Pinpoint the cell where the given text exists, returning its [X, Y] midpoint coordinate. 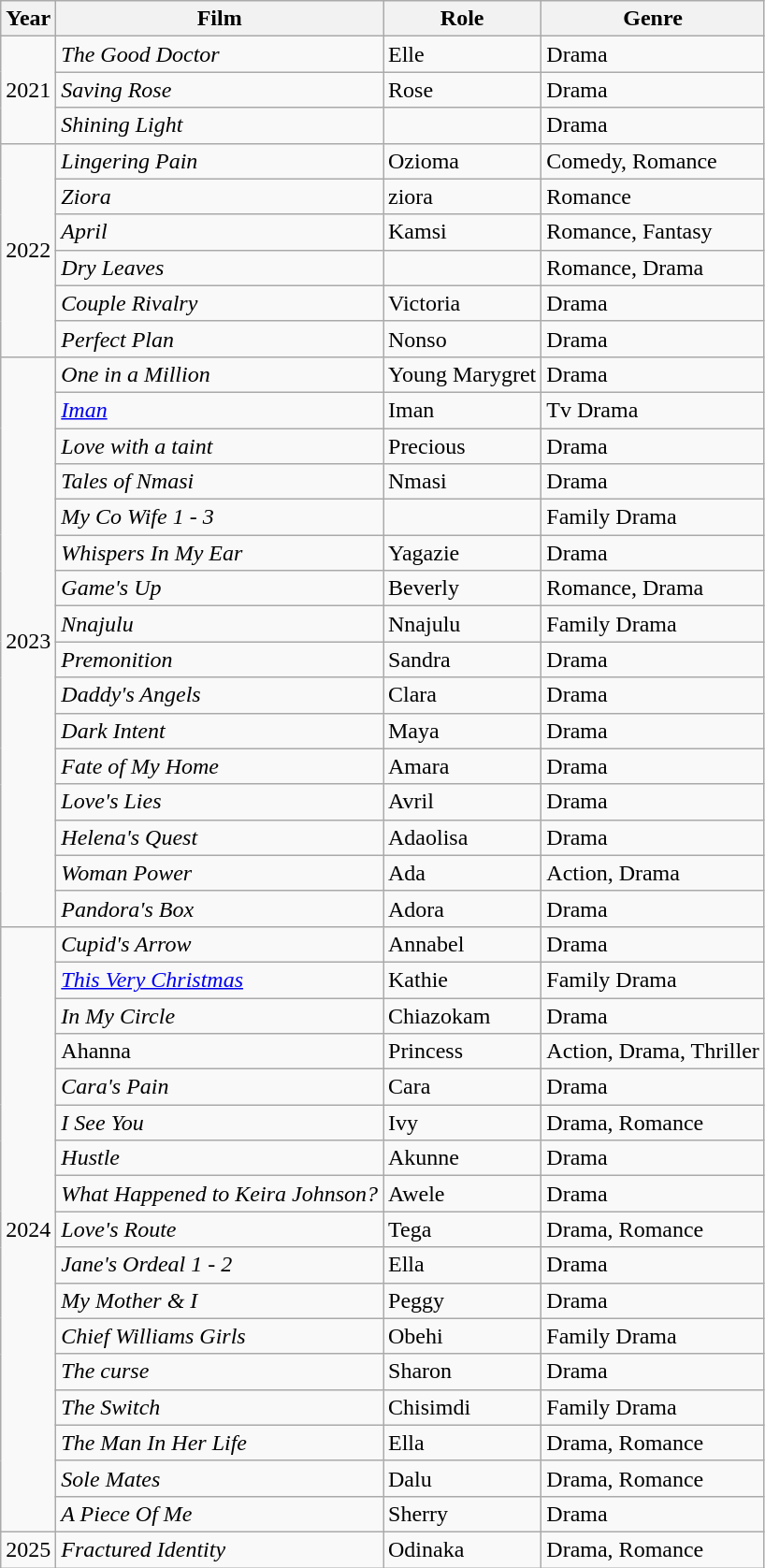
Clara [462, 695]
Woman Power [220, 873]
Comedy, Romance [653, 161]
I See You [220, 1123]
Peggy [462, 1300]
Sandra [462, 660]
Love with a taint [220, 446]
Avril [462, 802]
ziora [462, 196]
2023 [28, 642]
Chisimdi [462, 1407]
2024 [28, 1229]
Hustle [220, 1158]
Awele [462, 1194]
Odinaka [462, 1549]
Role [462, 19]
Helena's Quest [220, 837]
Princess [462, 1052]
Cara [462, 1087]
Cupid's Arrow [220, 944]
Sherry [462, 1514]
Sharon [462, 1372]
April [220, 232]
Pandora's Box [220, 908]
Shining Light [220, 125]
Lingering Pain [220, 161]
Whispers In My Ear [220, 553]
In My Circle [220, 1015]
Tv Drama [653, 410]
The Good Doctor [220, 54]
My Co Wife 1 - 3 [220, 517]
My Mother & I [220, 1300]
Nmasi [462, 482]
Romance [653, 196]
Daddy's Angels [220, 695]
Tales of Nmasi [220, 482]
Kamsi [462, 232]
Perfect Plan [220, 339]
2021 [28, 90]
Love's Lies [220, 802]
Action, Drama [653, 873]
Kathie [462, 980]
Premonition [220, 660]
Action, Drama, Thriller [653, 1052]
Young Marygret [462, 374]
Adora [462, 908]
Game's Up [220, 588]
Romance, Fantasy [653, 232]
The Man In Her Life [220, 1443]
Sole Mates [220, 1478]
Dry Leaves [220, 268]
Ziora [220, 196]
Adaolisa [462, 837]
Year [28, 19]
Yagazie [462, 553]
2025 [28, 1549]
Nonso [462, 339]
One in a Million [220, 374]
Chiazokam [462, 1015]
Genre [653, 19]
Jane's Ordeal 1 - 2 [220, 1265]
Amara [462, 766]
Annabel [462, 944]
Elle [462, 54]
Chief Williams Girls [220, 1336]
Beverly [462, 588]
The Switch [220, 1407]
This Very Christmas [220, 980]
2022 [28, 250]
Obehi [462, 1336]
Maya [462, 731]
A Piece Of Me [220, 1514]
Saving Rose [220, 90]
Ahanna [220, 1052]
Ivy [462, 1123]
The curse [220, 1372]
Ada [462, 873]
Fractured Identity [220, 1549]
Rose [462, 90]
Precious [462, 446]
Dalu [462, 1478]
What Happened to Keira Johnson? [220, 1194]
Akunne [462, 1158]
Love's Route [220, 1229]
Film [220, 19]
Couple Rivalry [220, 303]
Fate of My Home [220, 766]
Cara's Pain [220, 1087]
Tega [462, 1229]
Dark Intent [220, 731]
Victoria [462, 303]
Ozioma [462, 161]
